Identify which cell holds the provided text, then report its (x, y) central coordinate. 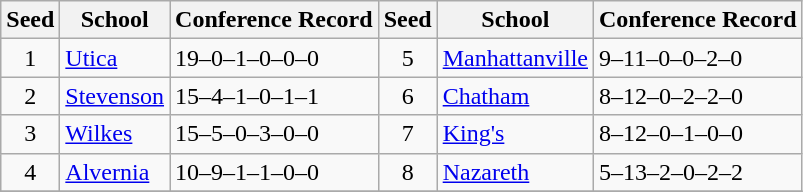
15–5–0–3–0–0 (274, 134)
5 (408, 58)
8 (408, 172)
1 (30, 58)
15–4–1–0–1–1 (274, 96)
Chatham (515, 96)
8–12–0–1–0–0 (698, 134)
5–13–2–0–2–2 (698, 172)
Nazareth (515, 172)
19–0–1–0–0–0 (274, 58)
6 (408, 96)
9–11–0–0–2–0 (698, 58)
3 (30, 134)
King's (515, 134)
4 (30, 172)
Stevenson (115, 96)
Wilkes (115, 134)
Utica (115, 58)
Alvernia (115, 172)
Manhattanville (515, 58)
10–9–1–1–0–0 (274, 172)
7 (408, 134)
2 (30, 96)
8–12–0–2–2–0 (698, 96)
